Return [X, Y] of the center of cell containing provided text 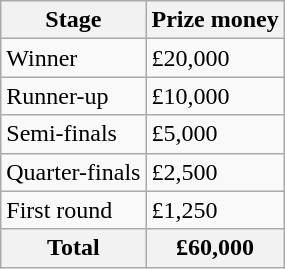
£10,000 [215, 96]
£60,000 [215, 248]
Winner [74, 58]
£2,500 [215, 172]
Quarter-finals [74, 172]
Total [74, 248]
£20,000 [215, 58]
Runner-up [74, 96]
Semi-finals [74, 134]
Stage [74, 20]
Prize money [215, 20]
First round [74, 210]
£5,000 [215, 134]
£1,250 [215, 210]
